Scan for the cell matching the given text and deliver its [X, Y] coordinate at center. 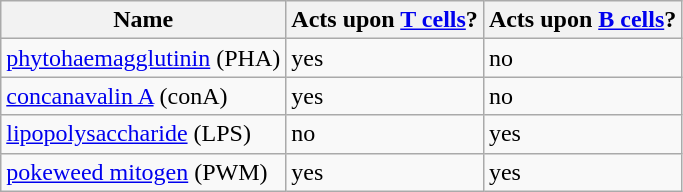
lipopolysaccharide (LPS) [144, 134]
concanavalin A (conA) [144, 96]
Acts upon B cells? [582, 20]
Name [144, 20]
phytohaemagglutinin (PHA) [144, 58]
pokeweed mitogen (PWM) [144, 172]
Acts upon T cells? [385, 20]
